Return the (X, Y) coordinate for the center point of the cell that contains the specified text.  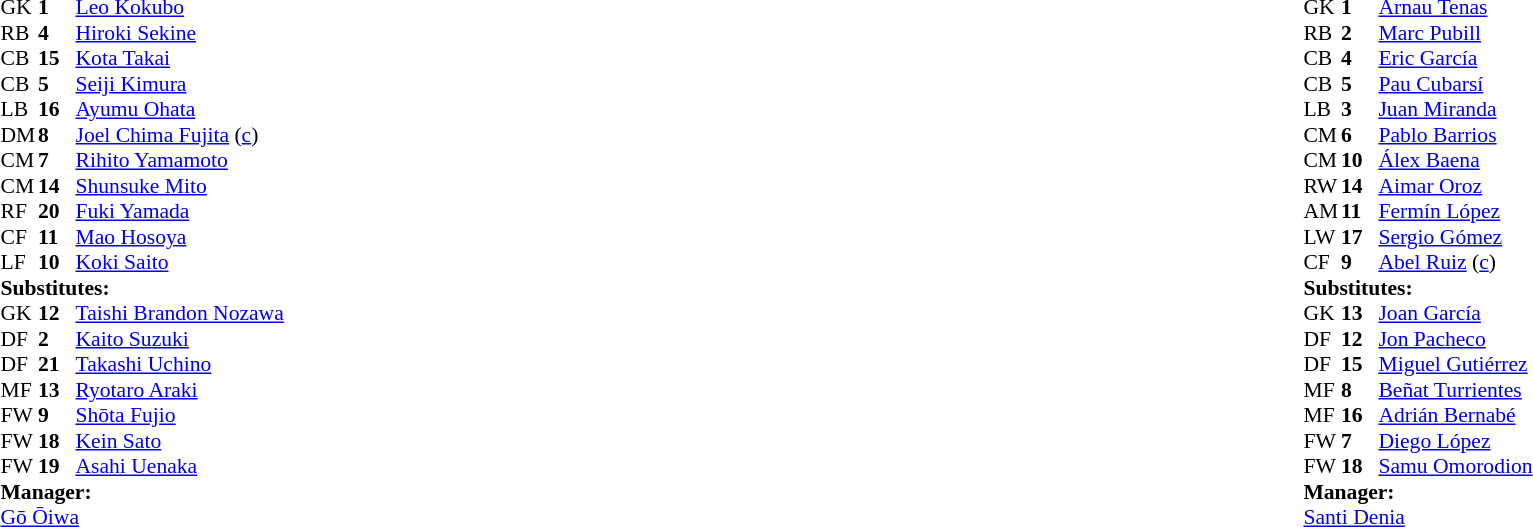
Jon Pacheco (1455, 339)
Diego López (1455, 441)
Asahi Uenaka (180, 467)
Pau Cubarsí (1455, 84)
21 (57, 365)
Álex Baena (1455, 161)
Mao Hosoya (180, 237)
19 (57, 467)
17 (1360, 237)
6 (1360, 135)
Joan García (1455, 313)
3 (1360, 109)
Aimar Oroz (1455, 186)
DM (19, 135)
Ayumu Ohata (180, 109)
Shōta Fujio (180, 415)
Fermín López (1455, 211)
Marc Pubill (1455, 33)
LW (1322, 237)
Pablo Barrios (1455, 135)
LF (19, 263)
Miguel Gutiérrez (1455, 365)
Beñat Turrientes (1455, 390)
Abel Ruiz (c) (1455, 263)
Hiroki Sekine (180, 33)
Taishi Brandon Nozawa (180, 313)
Adrián Bernabé (1455, 415)
Rihito Yamamoto (180, 161)
Kaito Suzuki (180, 339)
20 (57, 211)
Eric García (1455, 59)
Juan Miranda (1455, 109)
Samu Omorodion (1455, 467)
RW (1322, 186)
Shunsuke Mito (180, 186)
Kota Takai (180, 59)
AM (1322, 211)
Seiji Kimura (180, 84)
Kein Sato (180, 441)
Fuki Yamada (180, 211)
RF (19, 211)
Ryotaro Araki (180, 390)
Takashi Uchino (180, 365)
Sergio Gómez (1455, 237)
Koki Saito (180, 263)
Joel Chima Fujita (c) (180, 135)
